Output the (x, y) coordinate of the center of the cell containing the given text.  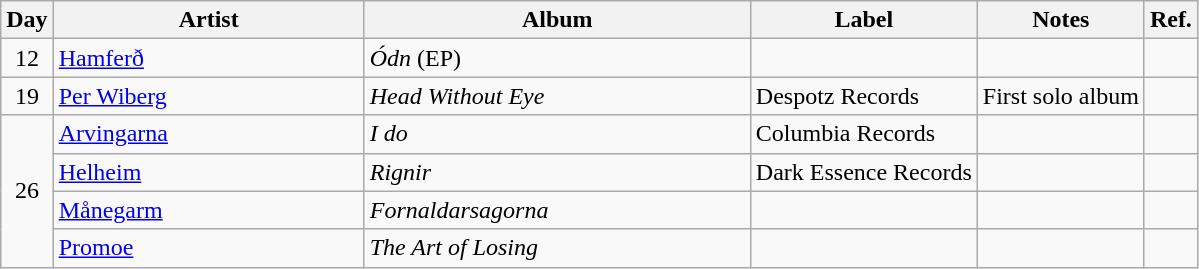
Per Wiberg (208, 96)
Fornaldarsagorna (557, 210)
26 (27, 191)
Arvingarna (208, 134)
Dark Essence Records (864, 172)
Notes (1060, 20)
Månegarm (208, 210)
Columbia Records (864, 134)
I do (557, 134)
12 (27, 58)
First solo album (1060, 96)
19 (27, 96)
Ref. (1170, 20)
The Art of Losing (557, 248)
Despotz Records (864, 96)
Album (557, 20)
Helheim (208, 172)
Head Without Eye (557, 96)
Rignir (557, 172)
Promoe (208, 248)
Label (864, 20)
Ódn (EP) (557, 58)
Artist (208, 20)
Day (27, 20)
Hamferð (208, 58)
